Find where the given text appears and provide that cell's center as (x, y) coordinate. 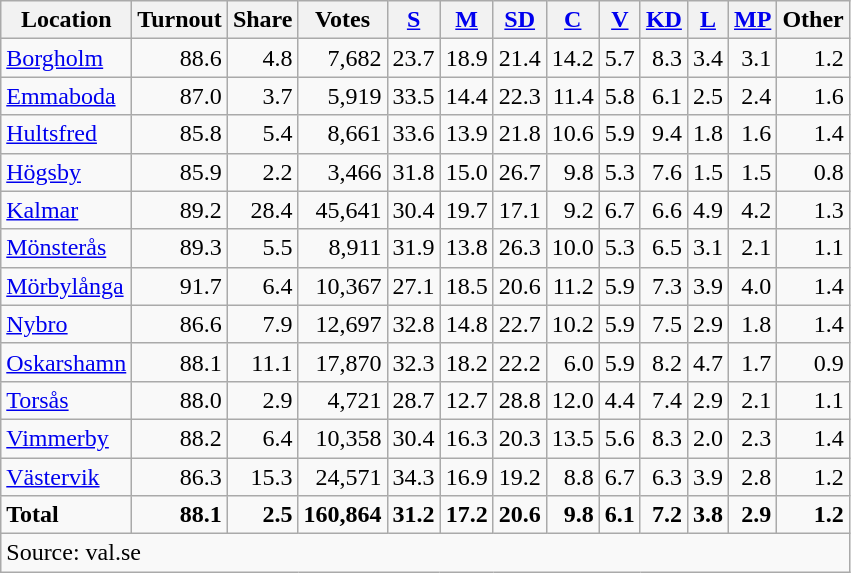
L (708, 20)
16.3 (466, 438)
13.8 (466, 248)
20.3 (520, 438)
34.3 (414, 477)
5.8 (620, 96)
10.6 (572, 134)
8,911 (342, 248)
5.6 (620, 438)
21.8 (520, 134)
28.7 (414, 400)
Vimmerby (66, 438)
32.3 (414, 362)
11.2 (572, 286)
24,571 (342, 477)
14.4 (466, 96)
33.6 (414, 134)
SD (520, 20)
9.2 (572, 210)
Mönsterås (66, 248)
22.7 (520, 324)
18.5 (466, 286)
C (572, 20)
19.7 (466, 210)
Västervik (66, 477)
15.3 (262, 477)
7,682 (342, 58)
88.6 (180, 58)
9.4 (664, 134)
16.9 (466, 477)
85.9 (180, 172)
17.2 (466, 515)
Oskarshamn (66, 362)
Turnout (180, 20)
KD (664, 20)
86.3 (180, 477)
10.0 (572, 248)
5.4 (262, 134)
3.7 (262, 96)
4.4 (620, 400)
6.5 (664, 248)
4.7 (708, 362)
33.5 (414, 96)
15.0 (466, 172)
Borgholm (66, 58)
17,870 (342, 362)
21.4 (520, 58)
Högsby (66, 172)
3.8 (708, 515)
89.3 (180, 248)
Mörbylånga (66, 286)
18.9 (466, 58)
10,367 (342, 286)
Other (813, 20)
Location (66, 20)
6.6 (664, 210)
28.4 (262, 210)
Total (66, 515)
10,358 (342, 438)
89.2 (180, 210)
22.2 (520, 362)
8.8 (572, 477)
17.1 (520, 210)
7.2 (664, 515)
2.2 (262, 172)
12.7 (466, 400)
5.5 (262, 248)
11.4 (572, 96)
12,697 (342, 324)
32.8 (414, 324)
88.2 (180, 438)
2.8 (752, 477)
V (620, 20)
87.0 (180, 96)
88.0 (180, 400)
S (414, 20)
18.2 (466, 362)
0.8 (813, 172)
91.7 (180, 286)
7.6 (664, 172)
19.2 (520, 477)
M (466, 20)
0.9 (813, 362)
3.4 (708, 58)
5,919 (342, 96)
2.3 (752, 438)
10.2 (572, 324)
14.8 (466, 324)
160,864 (342, 515)
45,641 (342, 210)
6.3 (664, 477)
4.0 (752, 286)
23.7 (414, 58)
MP (752, 20)
26.7 (520, 172)
4.8 (262, 58)
Source: val.se (425, 553)
Torsås (66, 400)
Kalmar (66, 210)
13.9 (466, 134)
85.8 (180, 134)
13.5 (572, 438)
7.5 (664, 324)
Hultsfred (66, 134)
7.9 (262, 324)
4.9 (708, 210)
31.9 (414, 248)
12.0 (572, 400)
Votes (342, 20)
27.1 (414, 286)
7.4 (664, 400)
8.2 (664, 362)
31.8 (414, 172)
Emmaboda (66, 96)
31.2 (414, 515)
22.3 (520, 96)
26.3 (520, 248)
2.4 (752, 96)
28.8 (520, 400)
1.7 (752, 362)
14.2 (572, 58)
6.0 (572, 362)
4.2 (752, 210)
2.0 (708, 438)
Share (262, 20)
11.1 (262, 362)
86.6 (180, 324)
7.3 (664, 286)
3,466 (342, 172)
4,721 (342, 400)
Nybro (66, 324)
1.3 (813, 210)
8,661 (342, 134)
5.7 (620, 58)
